Search for the cell housing the specified text and yield its [x, y] center coordinate. 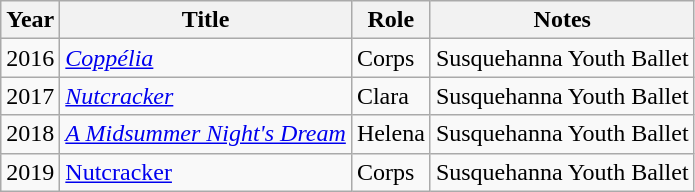
2016 [30, 58]
Year [30, 20]
Notes [562, 20]
Coppélia [206, 58]
Role [390, 20]
2018 [30, 134]
2017 [30, 96]
A Midsummer Night's Dream [206, 134]
Helena [390, 134]
Clara [390, 96]
Title [206, 20]
2019 [30, 172]
